Identify which cell holds the provided text, then report its [X, Y] central coordinate. 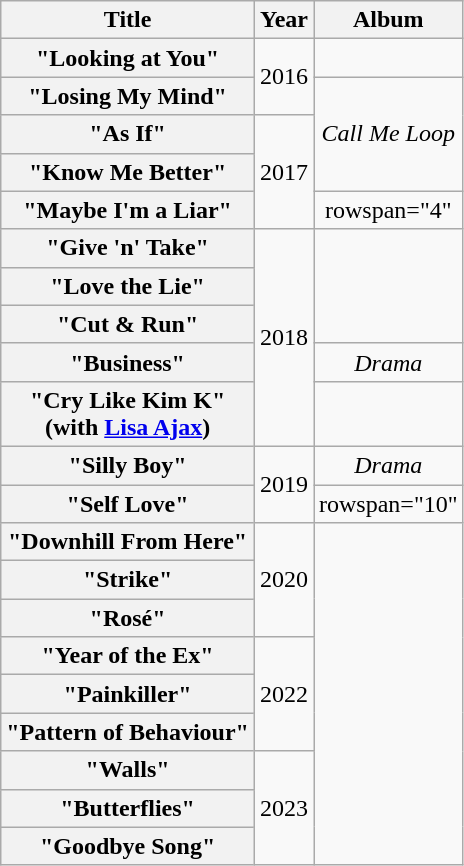
"Know Me Better" [128, 172]
"Maybe I'm a Liar" [128, 210]
"Self Love" [128, 503]
"Looking at You" [128, 58]
"Silly Boy" [128, 465]
rowspan="10" [389, 503]
"Business" [128, 362]
Album [389, 20]
"Goodbye Song" [128, 846]
2017 [284, 172]
"Cut & Run" [128, 324]
Title [128, 20]
"As If" [128, 134]
"Downhill From Here" [128, 542]
2023 [284, 808]
"Year of the Ex" [128, 656]
Call Me Loop [389, 134]
"Walls" [128, 770]
"Give 'n' Take" [128, 248]
2019 [284, 484]
2018 [284, 338]
"Cry Like Kim K" (with Lisa Ajax) [128, 414]
rowspan="4" [389, 210]
"Pattern of Behaviour" [128, 732]
"Rosé" [128, 618]
"Strike" [128, 580]
2022 [284, 694]
2016 [284, 77]
Year [284, 20]
"Butterflies" [128, 808]
2020 [284, 580]
"Painkiller" [128, 694]
"Losing My Mind" [128, 96]
"Love the Lie" [128, 286]
